Extract the [x, y] coordinate from the center of the cell holding the provided text.  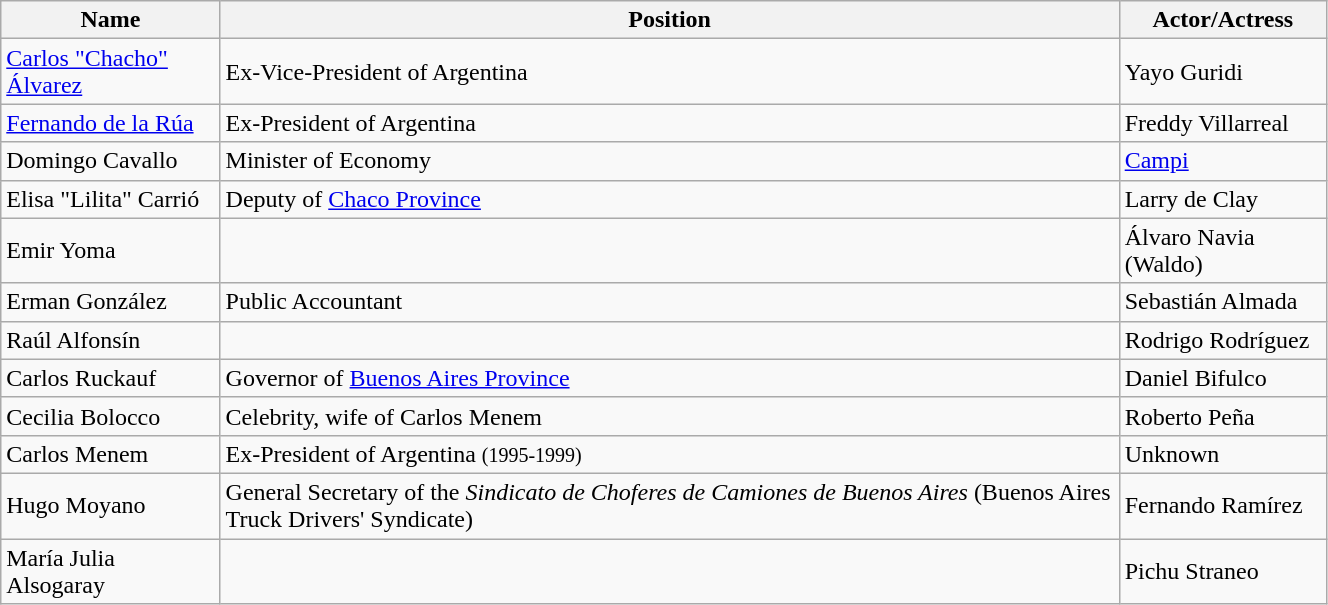
María Julia Alsogaray [110, 570]
Fernando de la Rúa [110, 123]
Freddy Villarreal [1222, 123]
Álvaro Navia (Waldo) [1222, 250]
Ex-President of Argentina [670, 123]
Domingo Cavallo [110, 161]
Ex-Vice-President of Argentina [670, 72]
Hugo Moyano [110, 506]
Carlos Ruckauf [110, 378]
Daniel Bifulco [1222, 378]
Carlos "Chacho" Álvarez [110, 72]
Deputy of Chaco Province [670, 199]
Celebrity, wife of Carlos Menem [670, 416]
Actor/Actress [1222, 20]
Pichu Straneo [1222, 570]
Ex-President of Argentina (1995-1999) [670, 454]
Unknown [1222, 454]
Carlos Menem [110, 454]
Campi [1222, 161]
Rodrigo Rodríguez [1222, 340]
Raúl Alfonsín [110, 340]
Roberto Peña [1222, 416]
Sebastián Almada [1222, 302]
Governor of Buenos Aires Province [670, 378]
Elisa "Lilita" Carrió [110, 199]
Position [670, 20]
Public Accountant [670, 302]
Minister of Economy [670, 161]
Yayo Guridi [1222, 72]
Larry de Clay [1222, 199]
Emir Yoma [110, 250]
Cecilia Bolocco [110, 416]
Erman González [110, 302]
General Secretary of the Sindicato de Choferes de Camiones de Buenos Aires (Buenos Aires Truck Drivers' Syndicate) [670, 506]
Fernando Ramírez [1222, 506]
Name [110, 20]
